From the cell containing the given text, extract its center point as [x, y] coordinate. 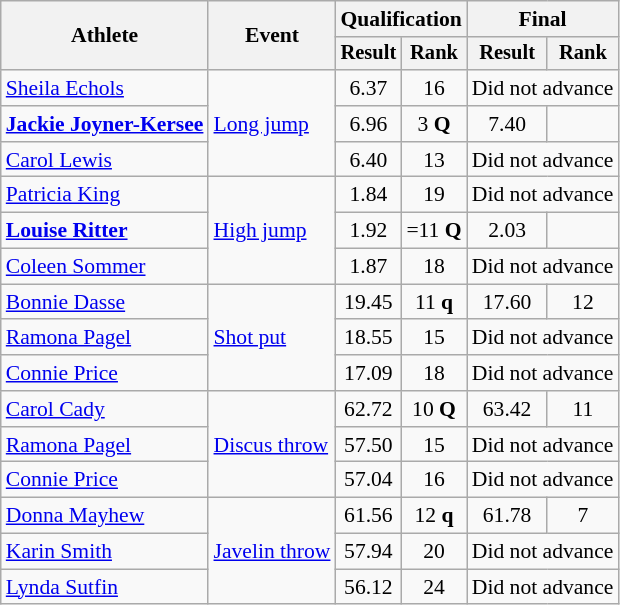
10 Q [434, 409]
56.12 [369, 587]
61.56 [369, 516]
57.04 [369, 480]
12 [582, 302]
7 [582, 516]
7.40 [508, 124]
18.55 [369, 338]
61.78 [508, 516]
57.94 [369, 552]
Karin Smith [105, 552]
3 Q [434, 124]
Javelin throw [272, 552]
Qualification [402, 19]
6.96 [369, 124]
63.42 [508, 409]
24 [434, 587]
19 [434, 195]
19.45 [369, 302]
Coleen Sommer [105, 267]
20 [434, 552]
Carol Lewis [105, 160]
1.92 [369, 231]
12 q [434, 516]
62.72 [369, 409]
Jackie Joyner-Kersee [105, 124]
Carol Cady [105, 409]
Long jump [272, 124]
Shot put [272, 338]
=11 Q [434, 231]
11 [582, 409]
1.84 [369, 195]
Final [543, 19]
57.50 [369, 445]
Bonnie Dasse [105, 302]
11 q [434, 302]
6.40 [369, 160]
2.03 [508, 231]
Lynda Sutfin [105, 587]
Athlete [105, 36]
Discus throw [272, 444]
Patricia King [105, 195]
Louise Ritter [105, 231]
13 [434, 160]
17.09 [369, 373]
Event [272, 36]
Donna Mayhew [105, 516]
17.60 [508, 302]
Sheila Echols [105, 88]
6.37 [369, 88]
High jump [272, 230]
1.87 [369, 267]
